Find where the given text appears and provide that cell's center as [x, y] coordinate. 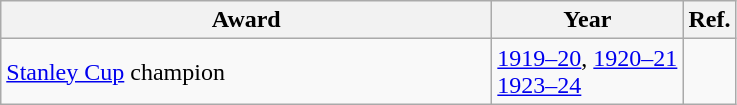
Stanley Cup champion [246, 72]
Ref. [710, 20]
1919–20, 1920–211923–24 [588, 72]
Year [588, 20]
Award [246, 20]
